Determine the (X, Y) coordinate at the center of the cell enclosing the given text.  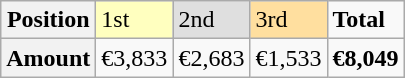
1st (134, 20)
€8,049 (366, 58)
Position (48, 20)
2nd (212, 20)
€1,533 (288, 58)
3rd (288, 20)
€3,833 (134, 58)
Amount (48, 58)
Total (366, 20)
€2,683 (212, 58)
